Extract the [X, Y] coordinate from the center of the cell holding the provided text.  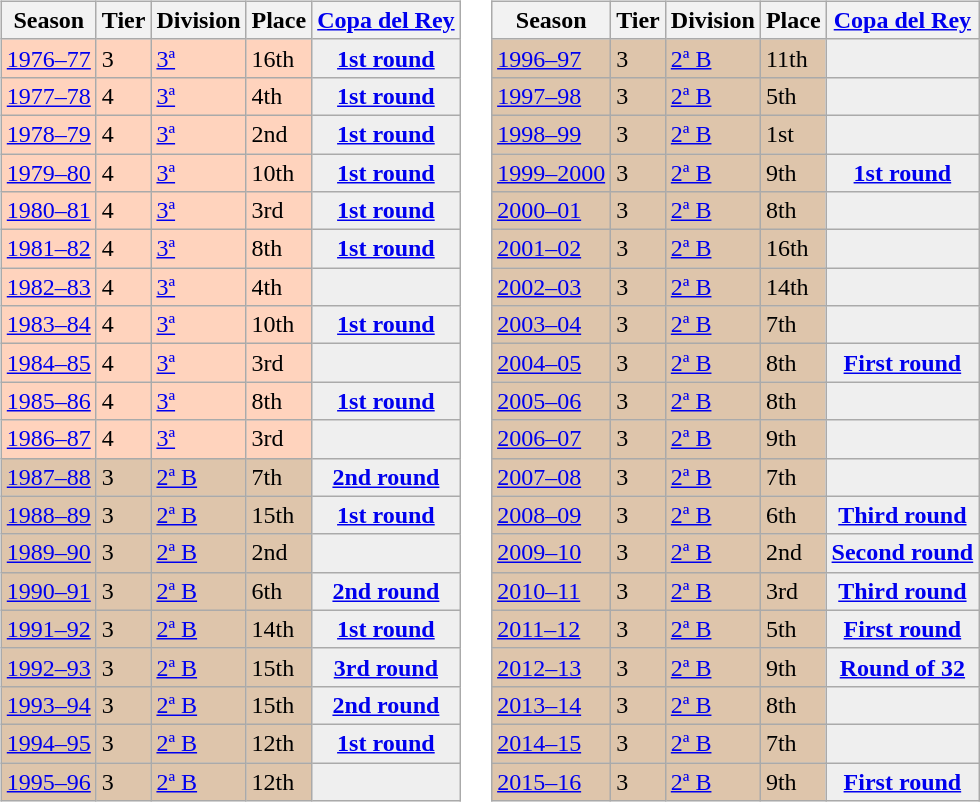
3rd round [386, 667]
2000–01 [552, 211]
1983–84 [48, 325]
2008–09 [552, 515]
2005–06 [552, 401]
1988–89 [48, 515]
1995–96 [48, 781]
1999–2000 [552, 173]
1998–99 [552, 134]
2012–13 [552, 667]
2014–15 [552, 743]
2010–11 [552, 591]
2001–02 [552, 249]
1981–82 [48, 249]
1984–85 [48, 363]
1993–94 [48, 705]
2011–12 [552, 629]
1996–97 [552, 58]
2002–03 [552, 287]
1986–87 [48, 439]
Round of 32 [902, 667]
1982–83 [48, 287]
1985–86 [48, 401]
1992–93 [48, 667]
1990–91 [48, 591]
1989–90 [48, 553]
1976–77 [48, 58]
2013–14 [552, 705]
1991–92 [48, 629]
1978–79 [48, 134]
2004–05 [552, 363]
11th [793, 58]
1st [793, 134]
2009–10 [552, 553]
1979–80 [48, 173]
1994–95 [48, 743]
2006–07 [552, 439]
2007–08 [552, 477]
1980–81 [48, 211]
2003–04 [552, 325]
1977–78 [48, 96]
1997–98 [552, 96]
1987–88 [48, 477]
2015–16 [552, 781]
Second round [902, 553]
